Pinpoint the cell where the given text exists, returning its (X, Y) midpoint coordinate. 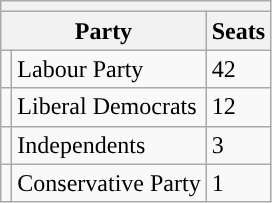
Conservative Party (109, 183)
12 (238, 107)
1 (238, 183)
Party (104, 31)
Independents (109, 145)
3 (238, 145)
Seats (238, 31)
Liberal Democrats (109, 107)
42 (238, 69)
Labour Party (109, 69)
